Locate the cell with the specified text and output its [X, Y] center coordinate. 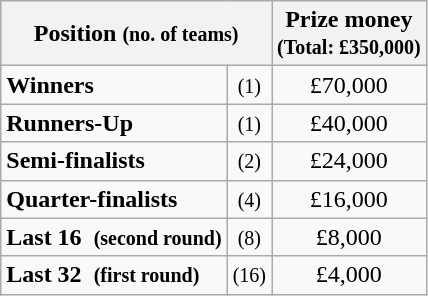
£70,000 [350, 85]
Last 16 (second round) [114, 237]
£4,000 [350, 275]
Prize money(Total: £350,000) [350, 34]
Semi-finalists [114, 161]
Runners-Up [114, 123]
£40,000 [350, 123]
(2) [249, 161]
Quarter-finalists [114, 199]
(8) [249, 237]
Winners [114, 85]
Position (no. of teams) [136, 34]
£24,000 [350, 161]
£16,000 [350, 199]
£8,000 [350, 237]
(4) [249, 199]
(16) [249, 275]
Last 32 (first round) [114, 275]
